Return [x, y] of the center of cell containing provided text 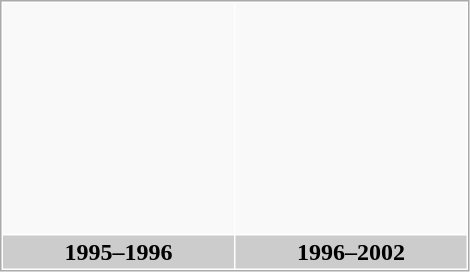
1995–1996 [118, 252]
1996–2002 [352, 252]
